For the text-containing cell, return its midpoint in (x, y) coordinate format. 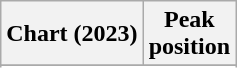
Chart (2023) (72, 34)
Peakposition (189, 34)
